Provide the (X, Y) coordinate of the cell's center where the given text is located.  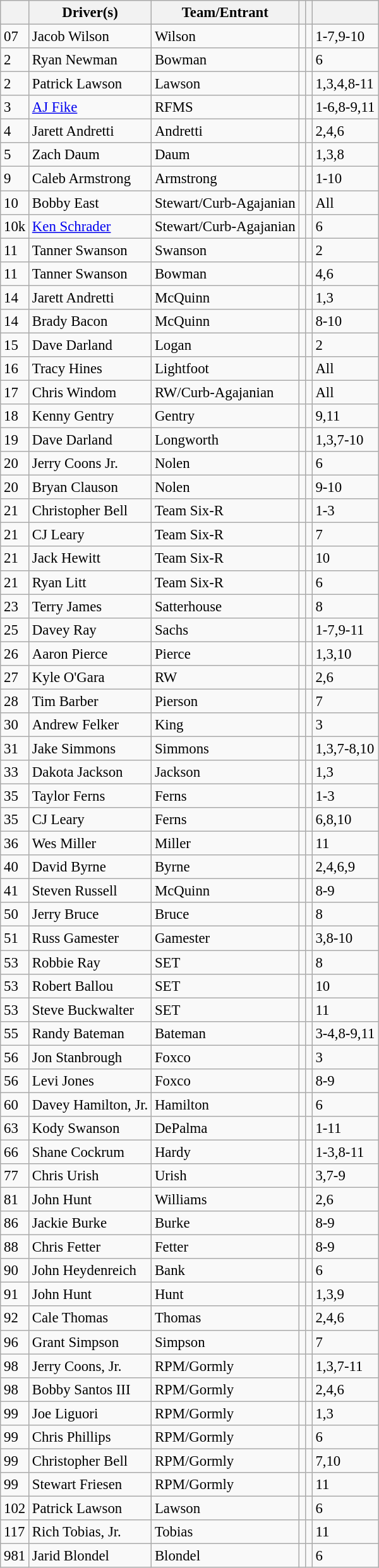
AJ Fike (90, 107)
Tim Barber (90, 701)
Jerry Coons, Jr. (90, 1366)
25 (15, 630)
Burke (225, 1223)
Wes Miller (90, 844)
Andrew Felker (90, 725)
Jon Stanbrough (90, 1057)
81 (15, 1200)
10k (15, 226)
3,7-9 (345, 1176)
1-3,8-11 (345, 1152)
Blondel (225, 1556)
Kyle O'Gara (90, 678)
Sachs (225, 630)
28 (15, 701)
Daum (225, 155)
Bank (225, 1271)
Davey Ray (90, 630)
8-10 (345, 321)
Simpson (225, 1342)
Bruce (225, 915)
3,8-10 (345, 938)
36 (15, 844)
9-10 (345, 488)
1-6,8-9,11 (345, 107)
Swanson (225, 250)
Taylor Ferns (90, 796)
33 (15, 772)
Bobby Santos III (90, 1389)
Chris Phillips (90, 1437)
51 (15, 938)
60 (15, 1104)
RW/Curb-Agajanian (225, 392)
Zach Daum (90, 155)
Lightfoot (225, 369)
Satterhouse (225, 606)
Byrne (225, 867)
1,3,7-10 (345, 440)
Bryan Clauson (90, 488)
17 (15, 392)
Aaron Pierce (90, 654)
63 (15, 1128)
Logan (225, 345)
Ryan Litt (90, 582)
Dakota Jackson (90, 772)
Urish (225, 1176)
Gentry (225, 416)
Pierce (225, 654)
Shane Cockrum (90, 1152)
55 (15, 1033)
96 (15, 1342)
Pierson (225, 701)
Chris Urish (90, 1176)
Jerry Coons Jr. (90, 464)
90 (15, 1271)
07 (15, 37)
1-7,9-11 (345, 630)
Thomas (225, 1319)
Chris Windom (90, 392)
Caleb Armstrong (90, 179)
86 (15, 1223)
Levi Jones (90, 1081)
16 (15, 369)
4,6 (345, 273)
41 (15, 891)
5 (15, 155)
50 (15, 915)
Stewart Friesen (90, 1485)
7,10 (345, 1461)
981 (15, 1556)
Hunt (225, 1295)
Joe Liguori (90, 1413)
Jacob Wilson (90, 37)
Cale Thomas (90, 1319)
Steven Russell (90, 891)
30 (15, 725)
18 (15, 416)
Jack Hewitt (90, 559)
102 (15, 1508)
Chris Fetter (90, 1247)
1-11 (345, 1128)
Russ Gamester (90, 938)
Kody Swanson (90, 1128)
1,3,10 (345, 654)
31 (15, 748)
1,3,8 (345, 155)
RFMS (225, 107)
John Heydenreich (90, 1271)
1,3,4,8-11 (345, 84)
Robert Ballou (90, 986)
1,3,7-11 (345, 1366)
Driver(s) (90, 13)
Armstrong (225, 179)
Jake Simmons (90, 748)
Randy Bateman (90, 1033)
1,3,9 (345, 1295)
Hamilton (225, 1104)
Andretti (225, 131)
David Byrne (90, 867)
92 (15, 1319)
Williams (225, 1200)
Tracy Hines (90, 369)
88 (15, 1247)
RW (225, 678)
Jackson (225, 772)
15 (15, 345)
Bateman (225, 1033)
40 (15, 867)
King (225, 725)
Simmons (225, 748)
1,3,7-8,10 (345, 748)
Longworth (225, 440)
23 (15, 606)
1-7,9-10 (345, 37)
Hardy (225, 1152)
Kenny Gentry (90, 416)
19 (15, 440)
77 (15, 1176)
Rich Tobias, Jr. (90, 1532)
2,4,6,9 (345, 867)
Grant Simpson (90, 1342)
3-4,8-9,11 (345, 1033)
Steve Buckwalter (90, 1010)
26 (15, 654)
Jarid Blondel (90, 1556)
Ken Schrader (90, 226)
1-10 (345, 179)
Robbie Ray (90, 962)
91 (15, 1295)
Terry James (90, 606)
Team/Entrant (225, 13)
117 (15, 1532)
Wilson (225, 37)
9,11 (345, 416)
Bobby East (90, 203)
6,8,10 (345, 820)
Jackie Burke (90, 1223)
Tobias (225, 1532)
66 (15, 1152)
Fetter (225, 1247)
Gamester (225, 938)
Miller (225, 844)
Davey Hamilton, Jr. (90, 1104)
DePalma (225, 1128)
27 (15, 678)
4 (15, 131)
Jerry Bruce (90, 915)
9 (15, 179)
Ryan Newman (90, 60)
Brady Bacon (90, 321)
